For the text-containing cell, return its midpoint in [x, y] coordinate format. 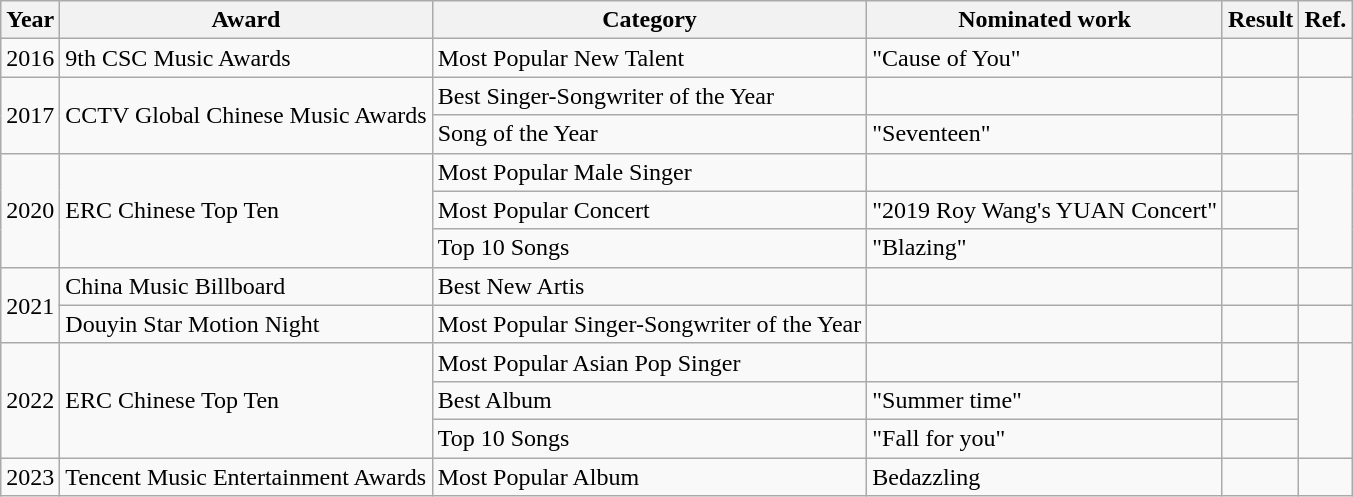
2020 [30, 210]
Award [246, 20]
Most Popular Asian Pop Singer [650, 362]
"Summer time" [1045, 400]
Best Singer-Songwriter of the Year [650, 96]
2021 [30, 305]
Best New Artis [650, 286]
Most Popular Singer-Songwriter of the Year [650, 324]
Song of the Year [650, 134]
Tencent Music Entertainment Awards [246, 477]
Most Popular Male Singer [650, 172]
2016 [30, 58]
"Cause of You" [1045, 58]
2017 [30, 115]
"Blazing" [1045, 248]
Nominated work [1045, 20]
Most Popular New Talent [650, 58]
2022 [30, 400]
Ref. [1326, 20]
Category [650, 20]
"Seventeen" [1045, 134]
Most Popular Concert [650, 210]
Douyin Star Motion Night [246, 324]
Result [1260, 20]
Most Popular Album [650, 477]
CCTV Global Chinese Music Awards [246, 115]
2023 [30, 477]
9th CSC Music Awards [246, 58]
Best Album [650, 400]
"2019 Roy Wang's YUAN Concert" [1045, 210]
Bedazzling [1045, 477]
"Fall for you" [1045, 438]
Year [30, 20]
China Music Billboard [246, 286]
